For the text-containing cell, return its midpoint in (x, y) coordinate format. 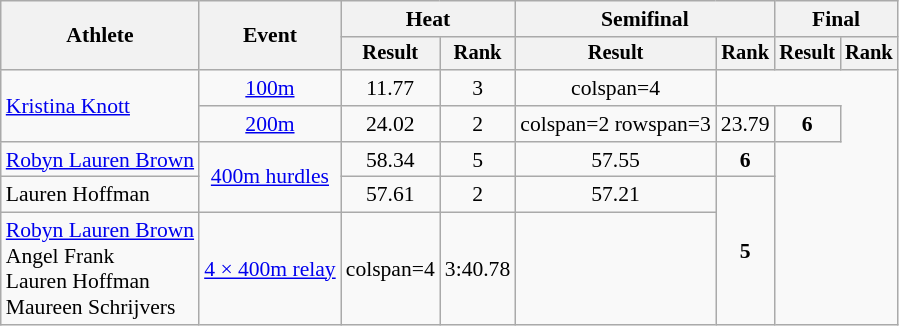
23.79 (746, 124)
57.21 (616, 195)
57.61 (390, 195)
11.77 (390, 88)
Semifinal (644, 19)
57.55 (616, 160)
100m (270, 88)
Athlete (100, 36)
Event (270, 36)
Lauren Hoffman (100, 195)
Heat (428, 19)
Robyn Lauren BrownAngel FrankLauren HoffmanMaureen Schrijvers (100, 269)
3 (478, 88)
58.34 (390, 160)
3:40.78 (478, 269)
400m hurdles (270, 178)
colspan=2 rowspan=3 (616, 124)
200m (270, 124)
Robyn Lauren Brown (100, 160)
Kristina Knott (100, 106)
Final (836, 19)
4 × 400m relay (270, 269)
24.02 (390, 124)
